Scan for the cell matching the given text and deliver its [X, Y] coordinate at center. 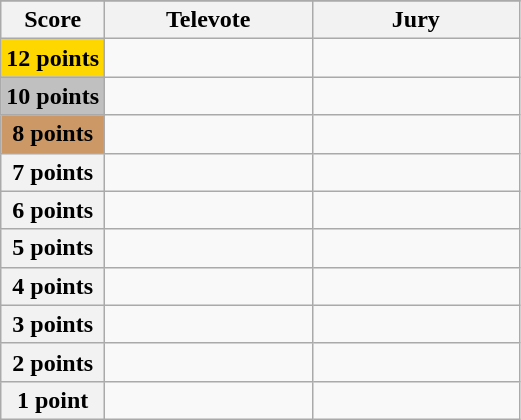
2 points [53, 362]
5 points [53, 248]
8 points [53, 134]
6 points [53, 210]
Televote [209, 20]
3 points [53, 324]
10 points [53, 96]
Jury [416, 20]
7 points [53, 172]
Score [53, 20]
4 points [53, 286]
1 point [53, 400]
12 points [53, 58]
